Extract the (X, Y) coordinate from the center of the cell holding the provided text.  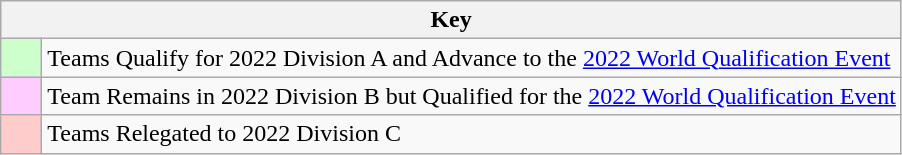
Teams Qualify for 2022 Division A and Advance to the 2022 World Qualification Event (472, 58)
Teams Relegated to 2022 Division C (472, 134)
Team Remains in 2022 Division B but Qualified for the 2022 World Qualification Event (472, 96)
Key (452, 20)
